Identify which cell holds the provided text, then report its [x, y] central coordinate. 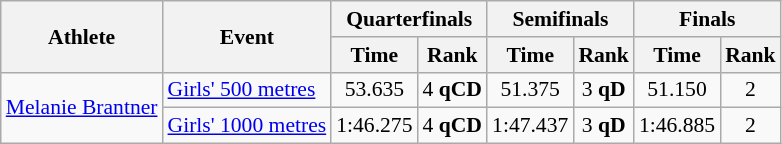
Girls' 1000 metres [248, 126]
Athlete [82, 36]
Finals [708, 19]
Girls' 500 metres [248, 90]
51.150 [677, 90]
1:46.275 [374, 126]
51.375 [530, 90]
1:47.437 [530, 126]
Quarterfinals [409, 19]
Semifinals [560, 19]
53.635 [374, 90]
Melanie Brantner [82, 108]
Event [248, 36]
1:46.885 [677, 126]
